Detect which cell encompasses the target text, then output its (x, y) center coordinate. 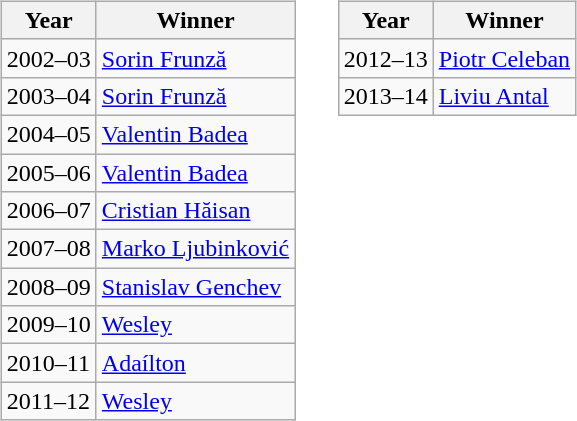
2007–08 (48, 249)
2003–04 (48, 96)
2006–07 (48, 211)
Liviu Antal (504, 96)
2009–10 (48, 325)
Stanislav Genchev (195, 287)
2004–05 (48, 134)
Piotr Celeban (504, 58)
Marko Ljubinković (195, 249)
2013–14 (386, 96)
2010–11 (48, 363)
2005–06 (48, 173)
Adaílton (195, 363)
Cristian Hăisan (195, 211)
2012–13 (386, 58)
2002–03 (48, 58)
2008–09 (48, 287)
2011–12 (48, 401)
